Extract the (x, y) coordinate from the center of the cell holding the provided text.  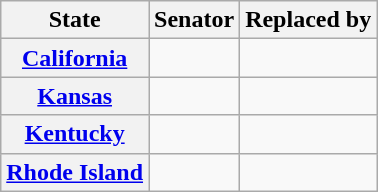
California (75, 58)
State (75, 20)
Kentucky (75, 134)
Kansas (75, 96)
Replaced by (308, 20)
Senator (194, 20)
Rhode Island (75, 172)
